Determine the (X, Y) coordinate at the center of the cell enclosing the given text.  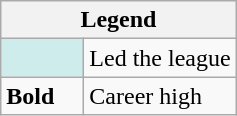
Led the league (160, 58)
Bold (42, 96)
Career high (160, 96)
Legend (118, 20)
